For the text-containing cell, return its midpoint in [x, y] coordinate format. 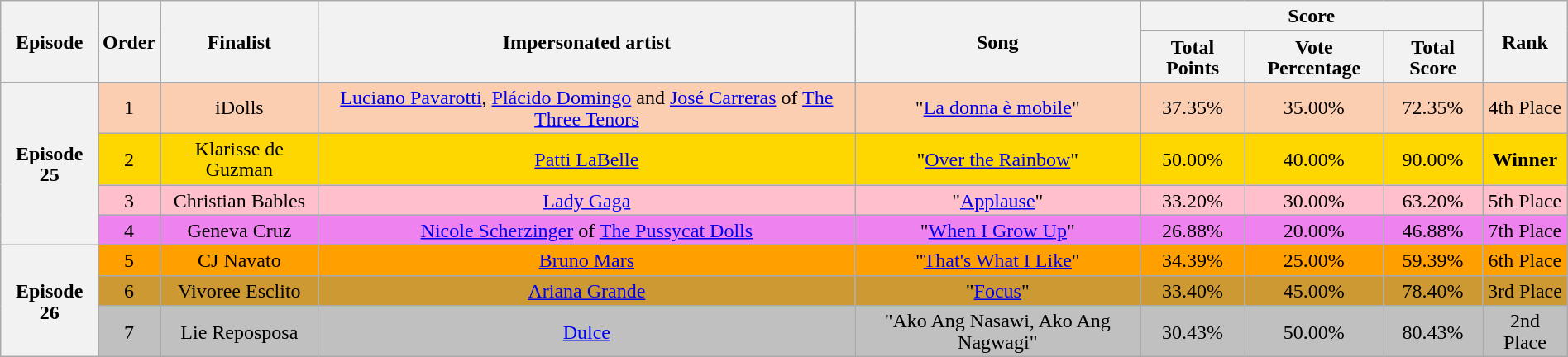
Total Points [1193, 56]
Vivoree Esclito [240, 291]
Score [1312, 17]
35.00% [1314, 107]
20.00% [1314, 230]
1 [129, 107]
Ariana Grande [586, 291]
45.00% [1314, 291]
Dulce [586, 331]
7th Place [1525, 230]
Lady Gaga [586, 200]
Episode 26 [50, 301]
4th Place [1525, 107]
CJ Navato [240, 261]
63.20% [1433, 200]
37.35% [1193, 107]
30.43% [1193, 331]
Bruno Mars [586, 261]
"Over the Rainbow" [997, 159]
6 [129, 291]
Impersonated artist [586, 41]
Nicole Scherzinger of The Pussycat Dolls [586, 230]
40.00% [1314, 159]
72.35% [1433, 107]
25.00% [1314, 261]
46.88% [1433, 230]
5th Place [1525, 200]
4 [129, 230]
"La donna è mobile" [997, 107]
59.39% [1433, 261]
Rank [1525, 41]
Patti LaBelle [586, 159]
Klarisse de Guzman [240, 159]
34.39% [1193, 261]
Winner [1525, 159]
Finalist [240, 41]
90.00% [1433, 159]
iDolls [240, 107]
"Ako Ang Nasawi, Ako Ang Nagwagi" [997, 331]
Lie Reposposa [240, 331]
Order [129, 41]
2 [129, 159]
Vote Percentage [1314, 56]
Christian Bables [240, 200]
Total Score [1433, 56]
Episode 25 [50, 164]
Geneva Cruz [240, 230]
7 [129, 331]
"Focus" [997, 291]
"Applause" [997, 200]
26.88% [1193, 230]
"When I Grow Up" [997, 230]
5 [129, 261]
Episode [50, 41]
3 [129, 200]
3rd Place [1525, 291]
Luciano Pavarotti, Plácido Domingo and José Carreras of The Three Tenors [586, 107]
33.20% [1193, 200]
"That's What I Like" [997, 261]
Song [997, 41]
2nd Place [1525, 331]
30.00% [1314, 200]
80.43% [1433, 331]
6th Place [1525, 261]
78.40% [1433, 291]
33.40% [1193, 291]
